Extract the [x, y] coordinate from the center of the cell holding the provided text.  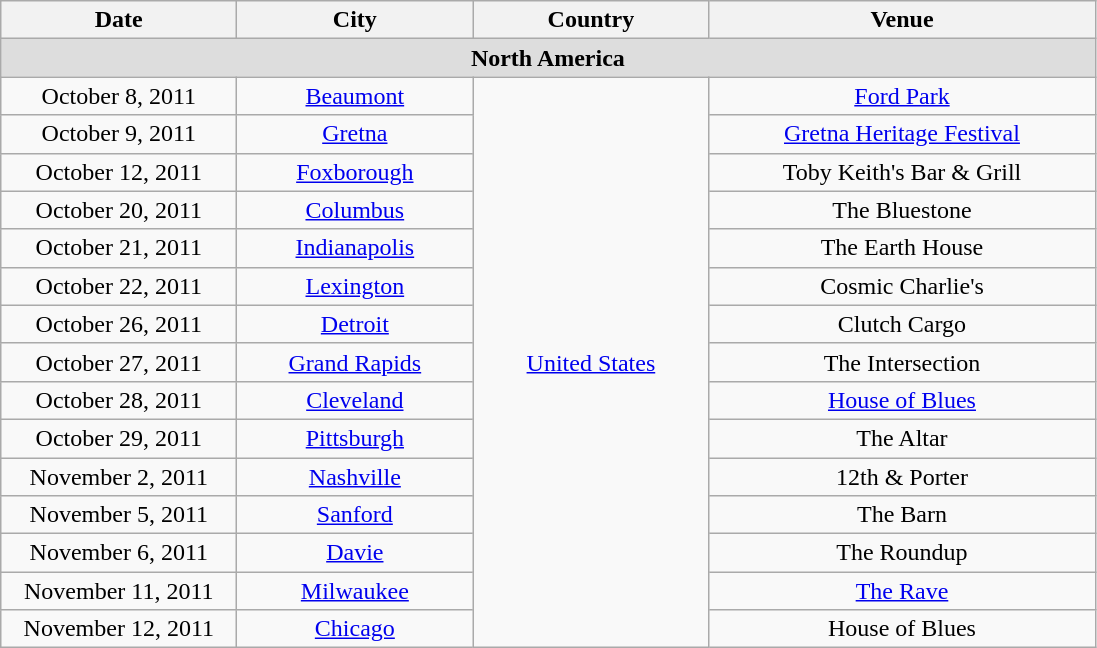
Venue [902, 20]
Gretna [355, 134]
November 11, 2011 [119, 591]
Country [591, 20]
12th & Porter [902, 477]
Clutch Cargo [902, 324]
Toby Keith's Bar & Grill [902, 172]
Grand Rapids [355, 362]
Cleveland [355, 400]
The Earth House [902, 248]
Chicago [355, 629]
October 22, 2011 [119, 286]
Ford Park [902, 96]
October 29, 2011 [119, 438]
Indianapolis [355, 248]
The Barn [902, 515]
North America [548, 58]
The Intersection [902, 362]
Lexington [355, 286]
Gretna Heritage Festival [902, 134]
Cosmic Charlie's [902, 286]
November 5, 2011 [119, 515]
The Rave [902, 591]
Columbus [355, 210]
October 12, 2011 [119, 172]
Sanford [355, 515]
The Bluestone [902, 210]
October 20, 2011 [119, 210]
Nashville [355, 477]
October 28, 2011 [119, 400]
October 21, 2011 [119, 248]
Pittsburgh [355, 438]
Beaumont [355, 96]
Detroit [355, 324]
Milwaukee [355, 591]
City [355, 20]
October 27, 2011 [119, 362]
The Altar [902, 438]
October 8, 2011 [119, 96]
Davie [355, 553]
October 26, 2011 [119, 324]
Date [119, 20]
The Roundup [902, 553]
October 9, 2011 [119, 134]
November 6, 2011 [119, 553]
November 12, 2011 [119, 629]
United States [591, 362]
Foxborough [355, 172]
November 2, 2011 [119, 477]
